Return [X, Y] of the center of cell containing provided text 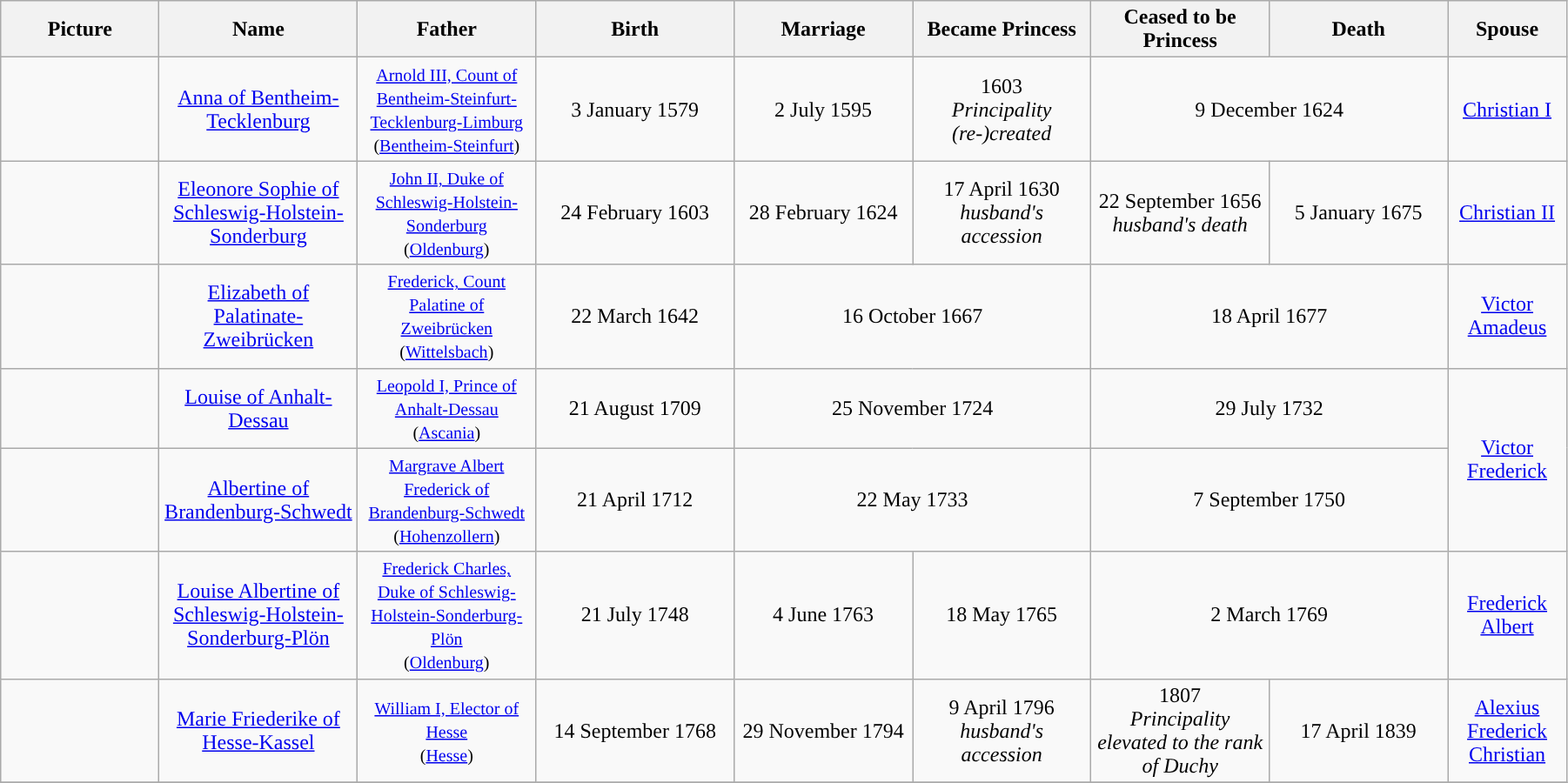
1807Principality elevated to the rank of Duchy [1180, 731]
3 January 1579 [635, 110]
Christian II [1507, 212]
Marie Friederike of Hesse-Kassel [258, 731]
29 July 1732 [1270, 408]
John II, Duke of Schleswig-Holstein-Sonderburg(Oldenburg) [447, 212]
Became Princess [1002, 30]
Death [1359, 30]
Frederick Charles, Duke of Schleswig-Holstein-Sonderburg-Plön(Oldenburg) [447, 615]
22 September 1656husband's death [1180, 212]
Victor Frederick [1507, 459]
28 February 1624 [823, 212]
Arnold III, Count of Bentheim-Steinfurt-Tecklenburg-Limburg(Bentheim-Steinfurt) [447, 110]
Alexius Frederick Christian [1507, 731]
17 April 1839 [1359, 731]
Ceased to be Princess [1180, 30]
Birth [635, 30]
Elizabeth of Palatinate-Zweibrücken [258, 317]
Eleonore Sophie of Schleswig-Holstein-Sonderburg [258, 212]
Margrave Albert Frederick of Brandenburg-Schwedt(Hohenzollern) [447, 499]
2 July 1595 [823, 110]
Victor Amadeus [1507, 317]
William I, Elector of Hesse(Hesse) [447, 731]
29 November 1794 [823, 731]
Louise Albertine of Schleswig-Holstein-Sonderburg-Plön [258, 615]
1603Principality (re-)created [1002, 110]
17 April 1630husband's accession [1002, 212]
Anna of Bentheim-Tecklenburg [258, 110]
18 April 1677 [1270, 317]
Marriage [823, 30]
16 October 1667 [913, 317]
25 November 1724 [913, 408]
Spouse [1507, 30]
Picture [80, 30]
Albertine of Brandenburg-Schwedt [258, 499]
Name [258, 30]
18 May 1765 [1002, 615]
7 September 1750 [1270, 499]
9 December 1624 [1270, 110]
24 February 1603 [635, 212]
21 August 1709 [635, 408]
Christian I [1507, 110]
Father [447, 30]
22 May 1733 [913, 499]
Frederick, Count Palatine of Zweibrücken(Wittelsbach) [447, 317]
21 April 1712 [635, 499]
Frederick Albert [1507, 615]
5 January 1675 [1359, 212]
22 March 1642 [635, 317]
Louise of Anhalt-Dessau [258, 408]
Leopold I, Prince of Anhalt-Dessau(Ascania) [447, 408]
9 April 1796husband's accession [1002, 731]
2 March 1769 [1270, 615]
4 June 1763 [823, 615]
21 July 1748 [635, 615]
14 September 1768 [635, 731]
